Search for the cell housing the specified text and yield its (X, Y) center coordinate. 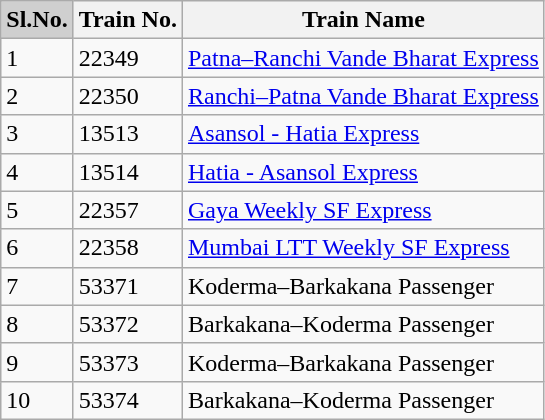
Train No. (128, 20)
Patna–Ranchi Vande Bharat Express (363, 58)
9 (37, 362)
8 (37, 324)
10 (37, 400)
2 (37, 96)
Asansol - Hatia Express (363, 134)
Hatia - Asansol Express (363, 172)
6 (37, 248)
7 (37, 286)
13513 (128, 134)
53373 (128, 362)
3 (37, 134)
Ranchi–Patna Vande Bharat Express (363, 96)
22358 (128, 248)
22357 (128, 210)
Train Name (363, 20)
53374 (128, 400)
13514 (128, 172)
Gaya Weekly SF Express (363, 210)
53372 (128, 324)
5 (37, 210)
Sl.No. (37, 20)
53371 (128, 286)
22350 (128, 96)
1 (37, 58)
4 (37, 172)
Mumbai LTT Weekly SF Express (363, 248)
22349 (128, 58)
